Determine the [x, y] coordinate at the center of the cell enclosing the given text.  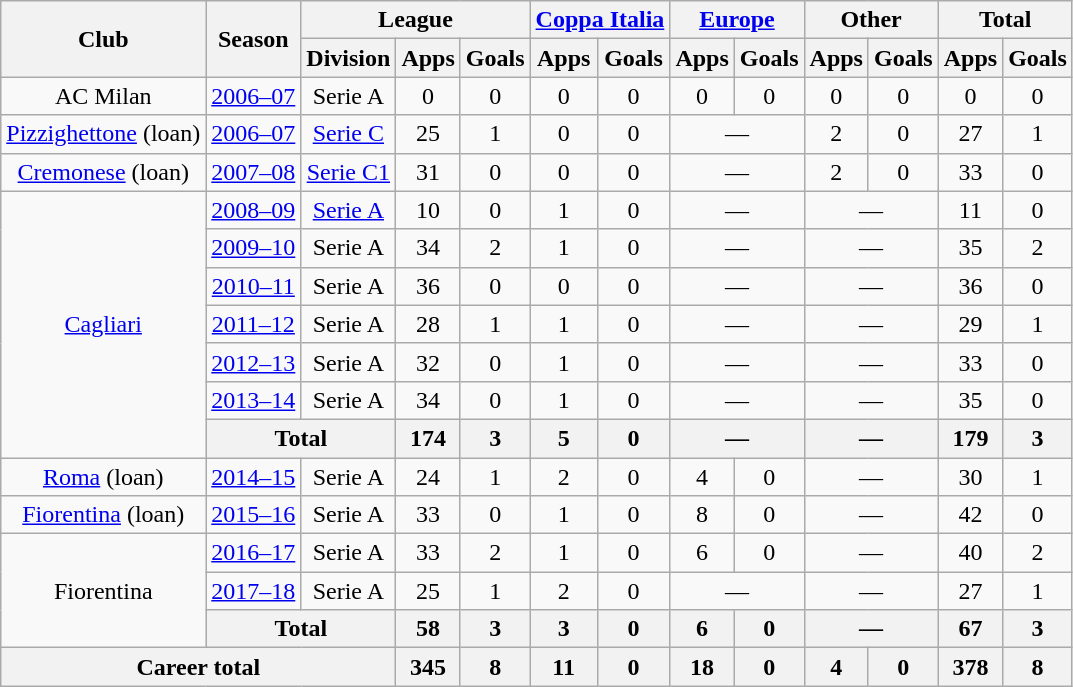
30 [970, 477]
Coppa Italia [600, 20]
2008–09 [254, 210]
League [416, 20]
378 [970, 667]
32 [428, 362]
2011–12 [254, 324]
2017–18 [254, 591]
Season [254, 39]
40 [970, 553]
AC Milan [104, 96]
Division [348, 58]
5 [564, 438]
Roma (loan) [104, 477]
179 [970, 438]
2010–11 [254, 286]
Cagliari [104, 324]
2012–13 [254, 362]
Serie C1 [348, 172]
174 [428, 438]
18 [702, 667]
24 [428, 477]
58 [428, 629]
29 [970, 324]
2013–14 [254, 400]
31 [428, 172]
28 [428, 324]
67 [970, 629]
Fiorentina (loan) [104, 515]
2016–17 [254, 553]
Fiorentina [104, 591]
2009–10 [254, 248]
2015–16 [254, 515]
Other [871, 20]
345 [428, 667]
Pizzighettone (loan) [104, 134]
2007–08 [254, 172]
Career total [198, 667]
2014–15 [254, 477]
Europe [737, 20]
Club [104, 39]
42 [970, 515]
10 [428, 210]
Cremonese (loan) [104, 172]
Serie C [348, 134]
